Provide the (X, Y) coordinate of the cell's center where the given text is located.  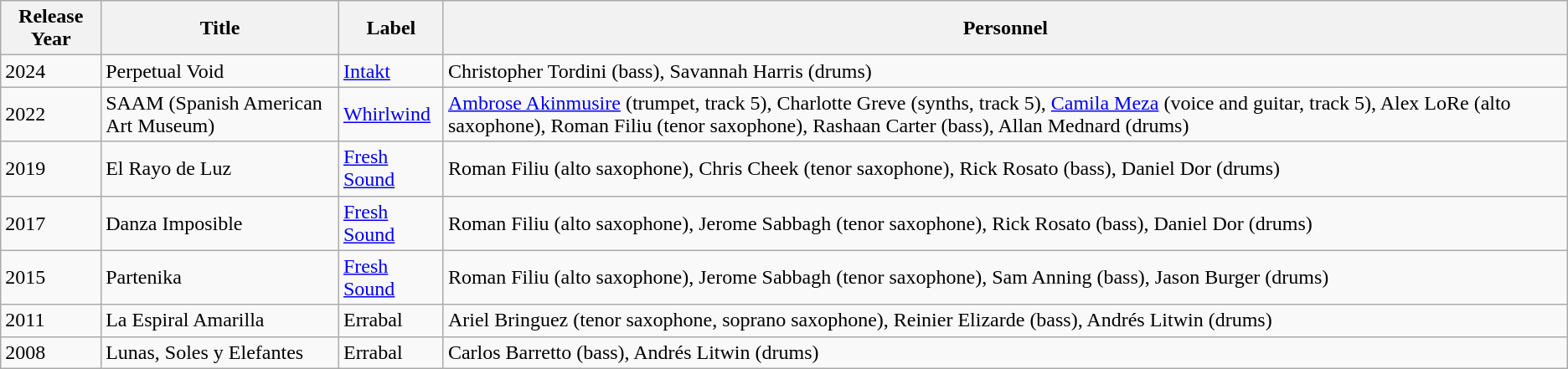
Whirlwind (390, 114)
Roman Filiu (alto saxophone), Jerome Sabbagh (tenor saxophone), Sam Anning (bass), Jason Burger (drums) (1005, 278)
2011 (51, 320)
2017 (51, 223)
Partenika (220, 278)
Danza Imposible (220, 223)
Intakt (390, 71)
SAAM (Spanish American Art Museum) (220, 114)
Roman Filiu (alto saxophone), Chris Cheek (tenor saxophone), Rick Rosato (bass), Daniel Dor (drums) (1005, 169)
Label (390, 28)
2024 (51, 71)
2019 (51, 169)
Lunas, Soles y Elefantes (220, 352)
Release Year (51, 28)
Perpetual Void (220, 71)
2022 (51, 114)
2008 (51, 352)
El Rayo de Luz (220, 169)
Carlos Barretto (bass), Andrés Litwin (drums) (1005, 352)
Title (220, 28)
2015 (51, 278)
Christopher Tordini (bass), Savannah Harris (drums) (1005, 71)
La Espiral Amarilla (220, 320)
Ariel Bringuez (tenor saxophone, soprano saxophone), Reinier Elizarde (bass), Andrés Litwin (drums) (1005, 320)
Roman Filiu (alto saxophone), Jerome Sabbagh (tenor saxophone), Rick Rosato (bass), Daniel Dor (drums) (1005, 223)
Personnel (1005, 28)
